From the cell containing the given text, extract its center point as [X, Y] coordinate. 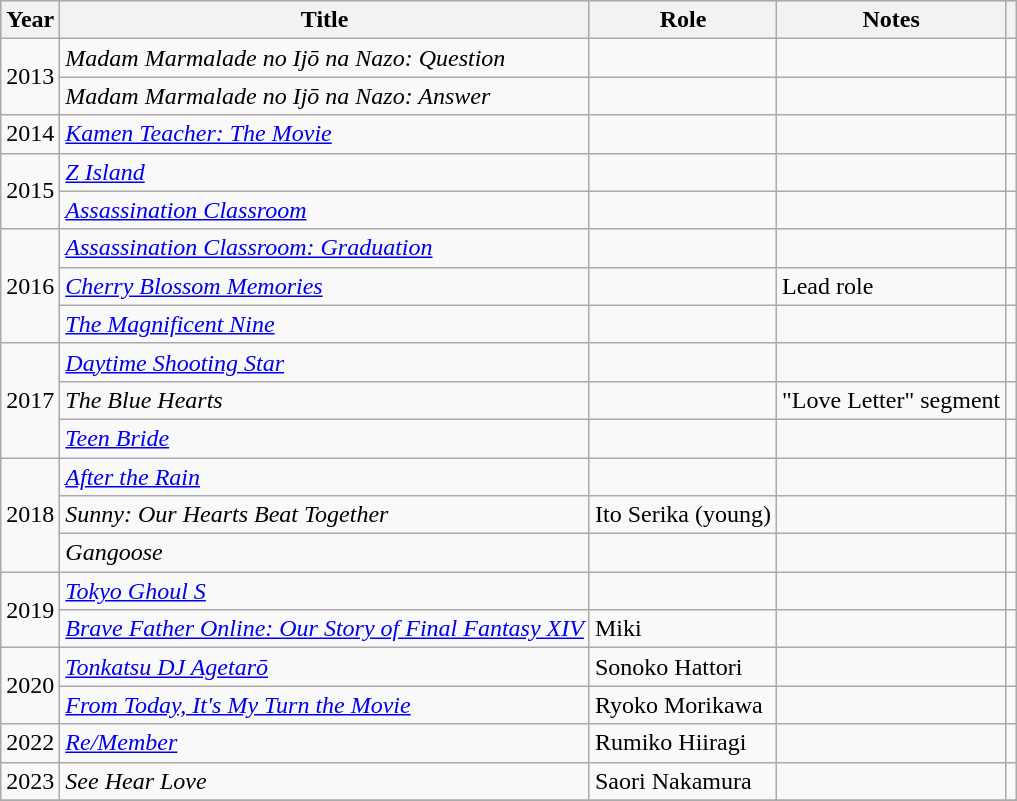
Brave Father Online: Our Story of Final Fantasy XIV [325, 629]
2023 [30, 781]
Sunny: Our Hearts Beat Together [325, 515]
Madam Marmalade no Ijō na Nazo: Question [325, 58]
Miki [682, 629]
Rumiko Hiiragi [682, 743]
Assassination Classroom [325, 210]
2016 [30, 286]
Teen Bride [325, 438]
Gangoose [325, 553]
The Magnificent Nine [325, 324]
2015 [30, 191]
From Today, It's My Turn the Movie [325, 705]
Sonoko Hattori [682, 667]
2018 [30, 515]
Saori Nakamura [682, 781]
See Hear Love [325, 781]
2020 [30, 686]
Kamen Teacher: The Movie [325, 134]
Z Island [325, 172]
Lead role [890, 286]
2019 [30, 610]
Madam Marmalade no Ijō na Nazo: Answer [325, 96]
The Blue Hearts [325, 400]
2022 [30, 743]
Notes [890, 20]
2014 [30, 134]
Assassination Classroom: Graduation [325, 248]
Tonkatsu DJ Agetarō [325, 667]
Ito Serika (young) [682, 515]
Tokyo Ghoul S [325, 591]
Cherry Blossom Memories [325, 286]
After the Rain [325, 477]
Ryoko Morikawa [682, 705]
Role [682, 20]
2013 [30, 77]
Year [30, 20]
Title [325, 20]
Re/Member [325, 743]
"Love Letter" segment [890, 400]
Daytime Shooting Star [325, 362]
2017 [30, 400]
